Pinpoint the cell where the given text exists, returning its [X, Y] midpoint coordinate. 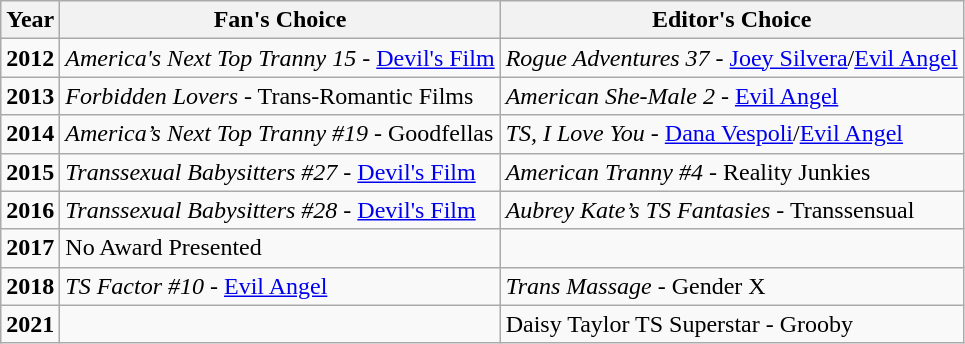
American Tranny #4 - Reality Junkies [732, 172]
2014 [30, 134]
Transsexual Babysitters #28 - Devil's Film [280, 210]
Trans Massage - Gender X [732, 286]
2017 [30, 248]
2016 [30, 210]
Daisy Taylor TS Superstar - Grooby [732, 324]
Aubrey Kate’s TS Fantasies - Transsensual [732, 210]
Fan's Choice [280, 20]
2012 [30, 58]
Forbidden Lovers - Trans-Romantic Films [280, 96]
TS Factor #10 - Evil Angel [280, 286]
Rogue Adventures 37 - Joey Silvera/Evil Angel [732, 58]
America's Next Top Tranny 15 - Devil's Film [280, 58]
No Award Presented [280, 248]
Editor's Choice [732, 20]
Year [30, 20]
2015 [30, 172]
2021 [30, 324]
American She-Male 2 - Evil Angel [732, 96]
2018 [30, 286]
2013 [30, 96]
Transsexual Babysitters #27 - Devil's Film [280, 172]
TS, I Love You - Dana Vespoli/Evil Angel [732, 134]
America’s Next Top Tranny #19 - Goodfellas [280, 134]
